Pinpoint the cell where the given text exists, returning its (x, y) midpoint coordinate. 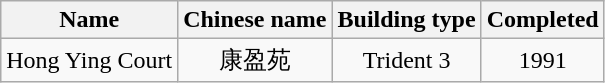
Chinese name (255, 20)
1991 (542, 60)
Name (90, 20)
康盈苑 (255, 60)
Completed (542, 20)
Hong Ying Court (90, 60)
Building type (406, 20)
Trident 3 (406, 60)
